Locate the cell with the specified text and output its [X, Y] center coordinate. 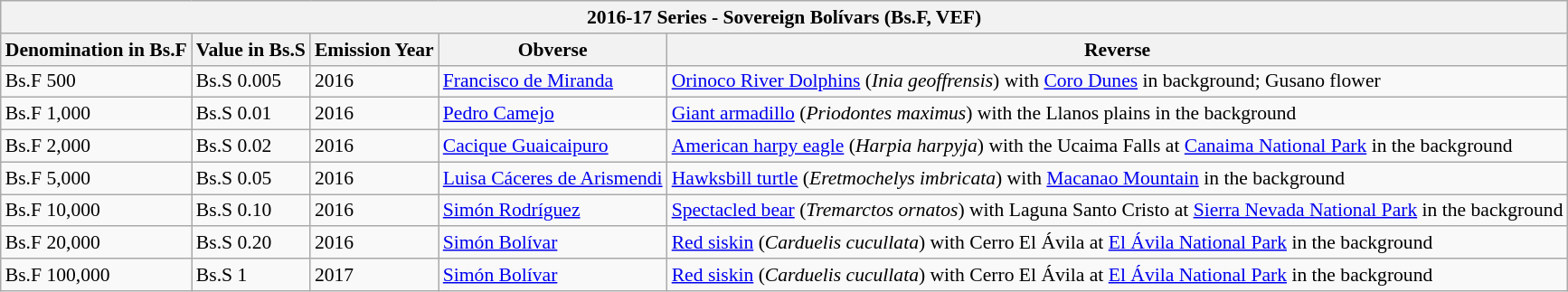
Luisa Cáceres de Arismendi [553, 178]
Emission Year [374, 50]
Pedro Camejo [553, 114]
Bs.S 0.02 [251, 146]
American harpy eagle (Harpia harpyja) with the Ucaima Falls at Canaima National Park in the background [1118, 146]
Bs.F 10,000 [96, 211]
Reverse [1118, 50]
Cacique Guaicaipuro [553, 146]
Bs.S 0.01 [251, 114]
Francisco de Miranda [553, 81]
Bs.S 0.20 [251, 243]
Bs.F 100,000 [96, 275]
Bs.F 5,000 [96, 178]
Orinoco River Dolphins (Inia geoffrensis) with Coro Dunes in background; Gusano flower [1118, 81]
Bs.S 0.05 [251, 178]
Spectacled bear (Tremarctos ornatos) with Laguna Santo Cristo at Sierra Nevada National Park in the background [1118, 211]
Bs.F 500 [96, 81]
Obverse [553, 50]
Bs.F 20,000 [96, 243]
Simón Rodríguez [553, 211]
2016-17 Series - Sovereign Bolívars (Bs.F, VEF) [785, 17]
Bs.S 0.005 [251, 81]
Denomination in Bs.F [96, 50]
Bs.F 2,000 [96, 146]
Bs.S 1 [251, 275]
Hawksbill turtle (Eretmochelys imbricata) with Macanao Mountain in the background [1118, 178]
2017 [374, 275]
Value in Bs.S [251, 50]
Bs.S 0.10 [251, 211]
Bs.F 1,000 [96, 114]
Giant armadillo (Priodontes maximus) with the Llanos plains in the background [1118, 114]
